Determine the [X, Y] coordinate at the center of the cell enclosing the given text.  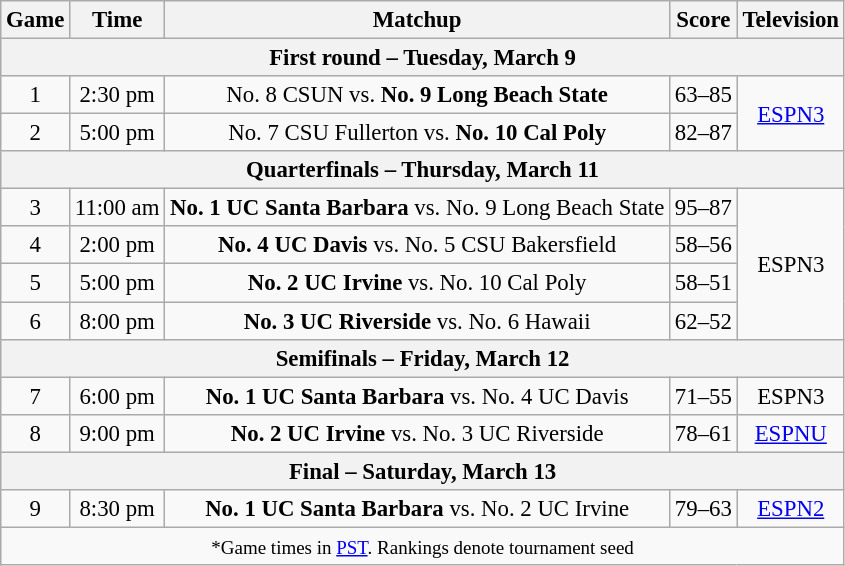
2:30 pm [118, 95]
No. 1 UC Santa Barbara vs. No. 4 UC Davis [418, 396]
3 [36, 208]
5 [36, 283]
8 [36, 433]
Final – Saturday, March 13 [423, 471]
Score [704, 20]
58–56 [704, 245]
9:00 pm [118, 433]
No. 2 UC Irvine vs. No. 10 Cal Poly [418, 283]
Game [36, 20]
82–87 [704, 133]
Quarterfinals – Thursday, March 11 [423, 170]
4 [36, 245]
11:00 am [118, 208]
First round – Tuesday, March 9 [423, 58]
*Game times in PST. Rankings denote tournament seed [423, 546]
8:00 pm [118, 321]
6 [36, 321]
Television [790, 20]
No. 1 UC Santa Barbara vs. No. 9 Long Beach State [418, 208]
ESPNU [790, 433]
No. 3 UC Riverside vs. No. 6 Hawaii [418, 321]
6:00 pm [118, 396]
No. 2 UC Irvine vs. No. 3 UC Riverside [418, 433]
78–61 [704, 433]
1 [36, 95]
No. 4 UC Davis vs. No. 5 CSU Bakersfield [418, 245]
2 [36, 133]
Semifinals – Friday, March 12 [423, 358]
Matchup [418, 20]
62–52 [704, 321]
Time [118, 20]
No. 7 CSU Fullerton vs. No. 10 Cal Poly [418, 133]
7 [36, 396]
No. 1 UC Santa Barbara vs. No. 2 UC Irvine [418, 509]
2:00 pm [118, 245]
71–55 [704, 396]
9 [36, 509]
58–51 [704, 283]
79–63 [704, 509]
ESPN2 [790, 509]
No. 8 CSUN vs. No. 9 Long Beach State [418, 95]
8:30 pm [118, 509]
95–87 [704, 208]
63–85 [704, 95]
